Determine the [X, Y] coordinate at the center of the cell enclosing the given text.  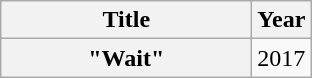
Year [282, 20]
2017 [282, 58]
Title [126, 20]
"Wait" [126, 58]
